Output the (X, Y) coordinate of the center of the cell containing the given text.  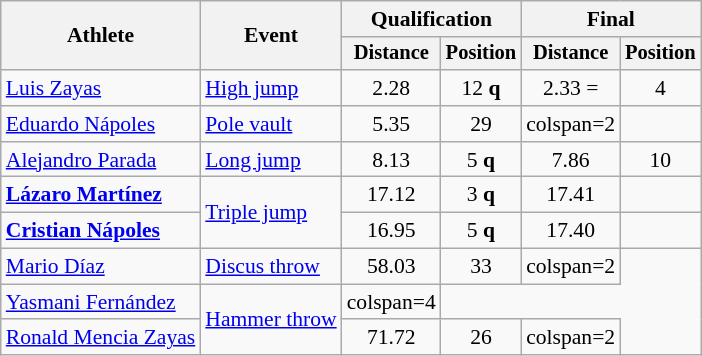
High jump (270, 88)
17.41 (570, 195)
58.03 (392, 267)
Final (610, 19)
Mario Díaz (101, 267)
Triple jump (270, 212)
colspan=4 (392, 302)
71.72 (392, 338)
2.28 (392, 88)
2.33 = (570, 88)
Hammer throw (270, 320)
7.86 (570, 160)
Long jump (270, 160)
16.95 (392, 231)
Eduardo Nápoles (101, 124)
Event (270, 36)
33 (481, 267)
Ronald Mencia Zayas (101, 338)
4 (660, 88)
Pole vault (270, 124)
Yasmani Fernández (101, 302)
17.40 (570, 231)
10 (660, 160)
26 (481, 338)
29 (481, 124)
Luis Zayas (101, 88)
Alejandro Parada (101, 160)
17.12 (392, 195)
Qualification (432, 19)
5.35 (392, 124)
Lázaro Martínez (101, 195)
12 q (481, 88)
3 q (481, 195)
Cristian Nápoles (101, 231)
Athlete (101, 36)
8.13 (392, 160)
Discus throw (270, 267)
